Scan for the cell matching the given text and deliver its (X, Y) coordinate at center. 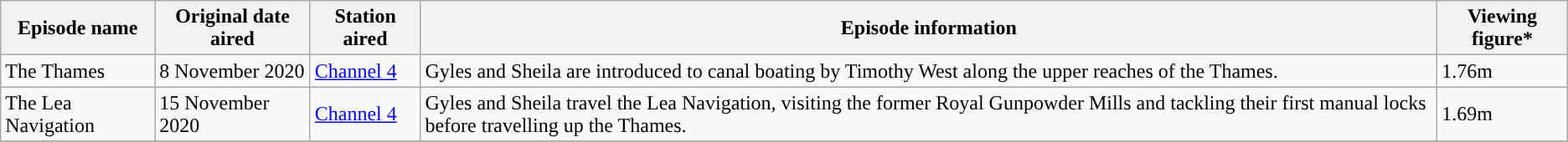
The Thames (78, 71)
Original date aired (233, 28)
Station aired (365, 28)
Episode name (78, 28)
8 November 2020 (233, 71)
Viewing figure* (1503, 28)
1.69m (1503, 114)
The Lea Navigation (78, 114)
1.76m (1503, 71)
Episode information (929, 28)
15 November 2020 (233, 114)
Gyles and Sheila are introduced to canal boating by Timothy West along the upper reaches of the Thames. (929, 71)
